Find where the given text appears and provide that cell's center as [X, Y] coordinate. 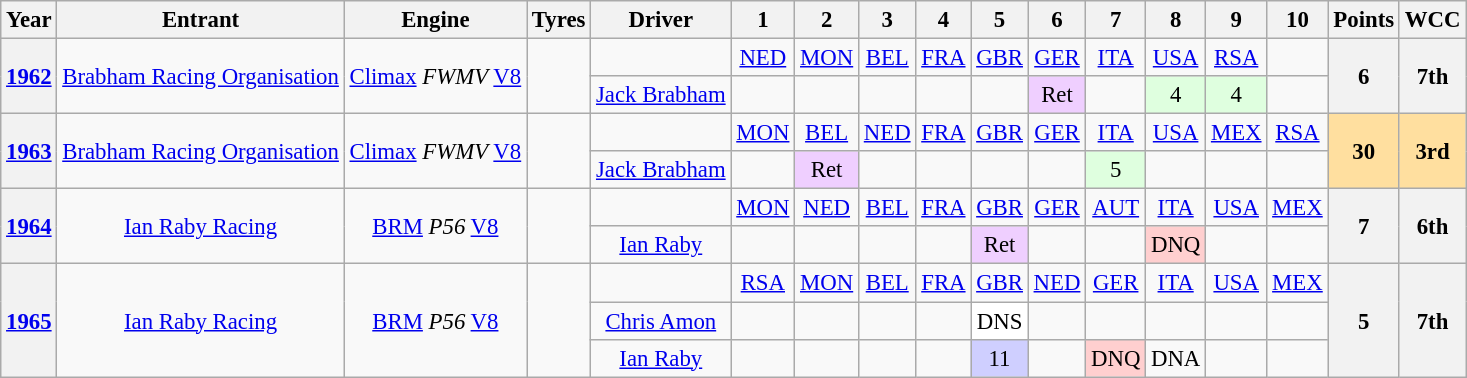
Points [1364, 20]
Entrant [200, 20]
DNA [1176, 358]
10 [1298, 20]
2 [827, 20]
11 [1000, 358]
30 [1364, 152]
1964 [29, 226]
Tyres [558, 20]
8 [1176, 20]
6th [1432, 226]
1965 [29, 320]
DNS [1000, 321]
Chris Amon [661, 321]
3rd [1432, 152]
1 [763, 20]
AUT [1116, 208]
1963 [29, 152]
1962 [29, 76]
3 [886, 20]
9 [1236, 20]
Driver [661, 20]
WCC [1432, 20]
Engine [435, 20]
Year [29, 20]
